Search for the cell housing the specified text and yield its (X, Y) center coordinate. 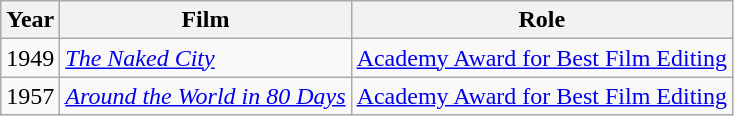
Role (542, 20)
Year (30, 20)
1949 (30, 58)
Film (206, 20)
1957 (30, 96)
Around the World in 80 Days (206, 96)
The Naked City (206, 58)
